Return [x, y] of the center of cell containing provided text 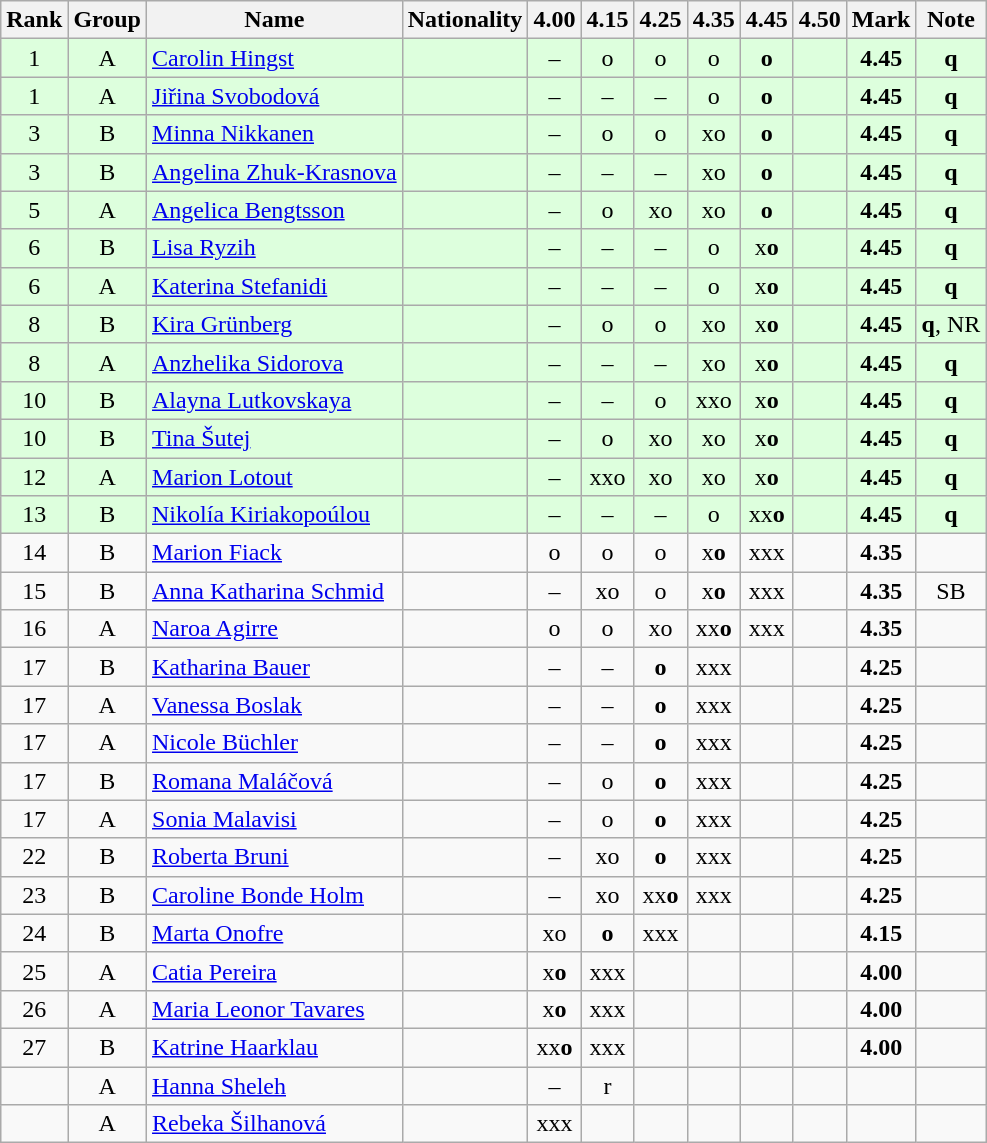
Anzhelika Sidorova [275, 362]
Mark [881, 20]
Name [275, 20]
Maria Leonor Tavares [275, 1009]
13 [34, 515]
Catia Pereira [275, 971]
Romana Maláčová [275, 781]
27 [34, 1047]
Carolin Hingst [275, 58]
4.50 [820, 20]
Minna Nikkanen [275, 134]
Marion Lotout [275, 477]
26 [34, 1009]
Katrine Haarklau [275, 1047]
Rebeka Šilhanová [275, 1124]
Nationality [465, 20]
Sonia Malavisi [275, 819]
Marion Fiack [275, 553]
Vanessa Boslak [275, 705]
r [608, 1085]
Tina Šutej [275, 438]
Kira Grünberg [275, 324]
Note [951, 20]
Hanna Sheleh [275, 1085]
14 [34, 553]
24 [34, 933]
Group [108, 20]
Caroline Bonde Holm [275, 895]
22 [34, 857]
Katharina Bauer [275, 667]
Nikolía Kiriakopoúlou [275, 515]
Angelica Bengtsson [275, 210]
Angelina Zhuk-Krasnova [275, 172]
Naroa Agirre [275, 629]
Rank [34, 20]
Jiřina Svobodová [275, 96]
Anna Katharina Schmid [275, 591]
Katerina Stefanidi [275, 286]
Lisa Ryzih [275, 248]
25 [34, 971]
12 [34, 477]
q, NR [951, 324]
Alayna Lutkovskaya [275, 400]
Nicole Büchler [275, 743]
23 [34, 895]
Roberta Bruni [275, 857]
SB [951, 591]
5 [34, 210]
16 [34, 629]
15 [34, 591]
Marta Onofre [275, 933]
